For the text-containing cell, return its midpoint in [x, y] coordinate format. 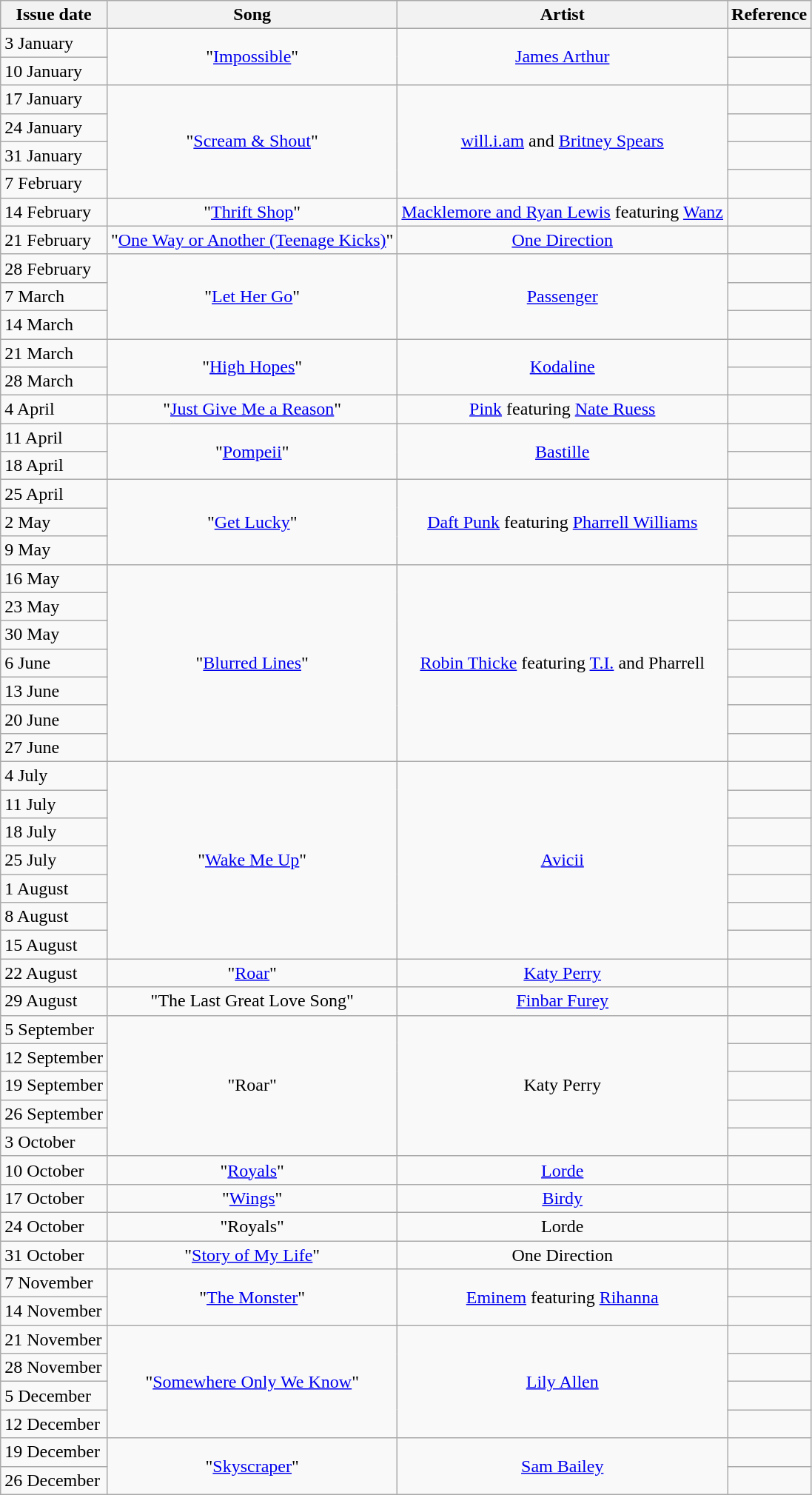
3 October [54, 1142]
"Wings" [252, 1198]
"Wake Me Up" [252, 860]
14 February [54, 212]
22 August [54, 973]
14 November [54, 1311]
Passenger [563, 296]
15 August [54, 945]
Reference [770, 15]
"Just Give Me a Reason" [252, 409]
Birdy [563, 1198]
10 January [54, 71]
5 September [54, 1029]
1 August [54, 889]
27 June [54, 747]
Bastille [563, 452]
4 April [54, 409]
James Arthur [563, 57]
Avicii [563, 860]
17 October [54, 1198]
25 April [54, 494]
4 July [54, 775]
21 March [54, 353]
29 August [54, 1001]
14 March [54, 324]
26 September [54, 1114]
28 February [54, 268]
13 June [54, 691]
23 May [54, 606]
Artist [563, 15]
7 March [54, 296]
Sam Bailey [563, 1466]
"Pompeii" [252, 452]
31 October [54, 1255]
19 December [54, 1452]
"Let Her Go" [252, 296]
Robin Thicke featuring T.I. and Pharrell [563, 663]
24 October [54, 1226]
30 May [54, 635]
"Story of My Life" [252, 1255]
Kodaline [563, 367]
21 November [54, 1340]
24 January [54, 127]
"Somewhere Only We Know" [252, 1382]
18 April [54, 466]
"Impossible" [252, 57]
19 September [54, 1086]
9 May [54, 550]
12 September [54, 1057]
12 December [54, 1424]
Daft Punk featuring Pharrell Williams [563, 522]
28 March [54, 381]
Macklemore and Ryan Lewis featuring Wanz [563, 212]
will.i.am and Britney Spears [563, 141]
6 June [54, 663]
20 June [54, 719]
16 May [54, 578]
11 July [54, 803]
17 January [54, 99]
"Blurred Lines" [252, 663]
28 November [54, 1368]
3 January [54, 43]
"One Way or Another (Teenage Kicks)" [252, 240]
"Skyscraper" [252, 1466]
"Scream & Shout" [252, 141]
Song [252, 15]
31 January [54, 155]
10 October [54, 1170]
Finbar Furey [563, 1001]
Lily Allen [563, 1382]
Pink featuring Nate Ruess [563, 409]
11 April [54, 438]
Eminem featuring Rihanna [563, 1297]
25 July [54, 860]
21 February [54, 240]
2 May [54, 522]
"Thrift Shop" [252, 212]
7 November [54, 1283]
"High Hopes" [252, 367]
"The Monster" [252, 1297]
8 August [54, 917]
Issue date [54, 15]
"The Last Great Love Song" [252, 1001]
"Get Lucky" [252, 522]
26 December [54, 1480]
5 December [54, 1396]
18 July [54, 832]
7 February [54, 184]
